Detect which cell encompasses the target text, then output its [X, Y] center coordinate. 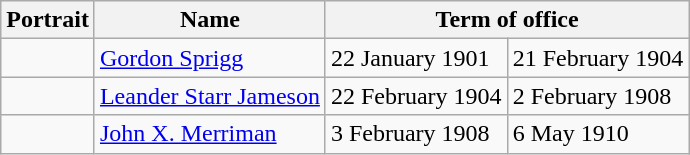
22 February 1904 [416, 96]
Portrait [48, 20]
Leander Starr Jameson [210, 96]
Gordon Sprigg [210, 58]
Name [210, 20]
Term of office [506, 20]
6 May 1910 [598, 134]
2 February 1908 [598, 96]
21 February 1904 [598, 58]
3 February 1908 [416, 134]
John X. Merriman [210, 134]
22 January 1901 [416, 58]
